Scan for the cell matching the given text and deliver its (X, Y) coordinate at center. 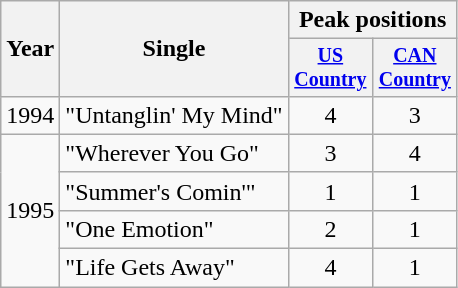
Single (174, 49)
1995 (30, 210)
CAN Country (415, 68)
"Life Gets Away" (174, 268)
US Country (330, 68)
1994 (30, 115)
"Untanglin' My Mind" (174, 115)
"Wherever You Go" (174, 153)
"Summer's Comin'" (174, 191)
2 (330, 229)
Year (30, 49)
Peak positions (372, 20)
"One Emotion" (174, 229)
